Provide the (X, Y) coordinate of the cell's center where the given text is located.  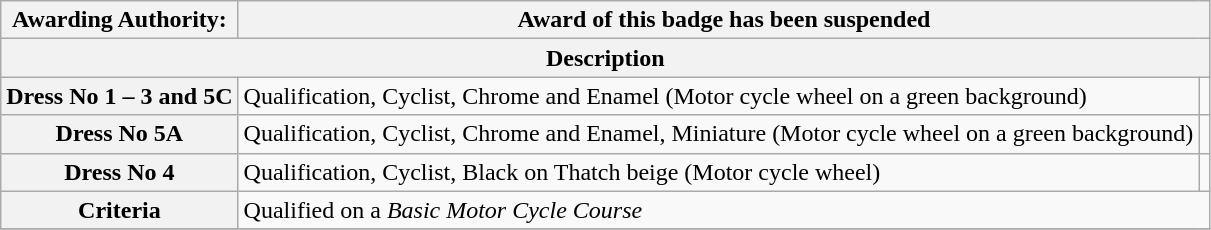
Qualified on a Basic Motor Cycle Course (724, 210)
Criteria (120, 210)
Award of this badge has been suspended (724, 20)
Dress No 1 – 3 and 5C (120, 96)
Awarding Authority: (120, 20)
Dress No 5A (120, 134)
Qualification, Cyclist, Chrome and Enamel, Miniature (Motor cycle wheel on a green background) (718, 134)
Qualification, Cyclist, Black on Thatch beige (Motor cycle wheel) (718, 172)
Qualification, Cyclist, Chrome and Enamel (Motor cycle wheel on a green background) (718, 96)
Description (606, 58)
Dress No 4 (120, 172)
